Scan for the cell matching the given text and deliver its (x, y) coordinate at center. 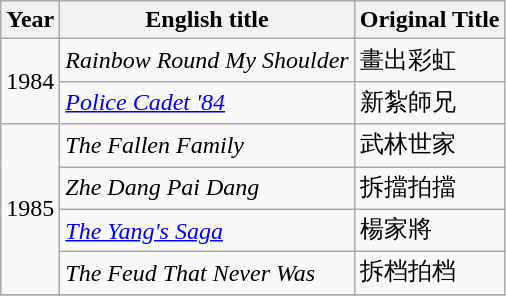
Year (30, 20)
Rainbow Round My Shoulder (207, 60)
武林世家 (430, 146)
English title (207, 20)
拆擋拍擋 (430, 188)
拆档拍档 (430, 274)
1985 (30, 209)
1984 (30, 82)
新紮師兄 (430, 102)
Police Cadet '84 (207, 102)
楊家將 (430, 230)
The Fallen Family (207, 146)
畫出彩虹 (430, 60)
The Feud That Never Was (207, 274)
Zhe Dang Pai Dang (207, 188)
The Yang's Saga (207, 230)
Original Title (430, 20)
